Return [X, Y] of the center of cell containing provided text 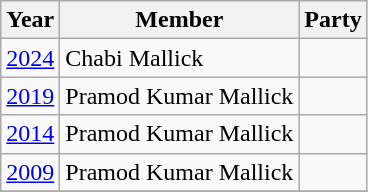
2014 [30, 134]
2009 [30, 172]
2024 [30, 58]
Year [30, 20]
2019 [30, 96]
Party [333, 20]
Member [180, 20]
Chabi Mallick [180, 58]
